Pinpoint the cell where the given text exists, returning its [x, y] midpoint coordinate. 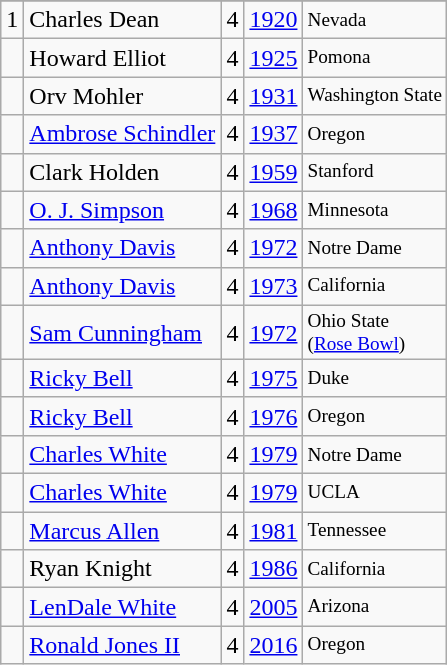
1968 [274, 210]
Stanford [375, 172]
Ryan Knight [122, 569]
Howard Elliot [122, 58]
Pomona [375, 58]
1975 [274, 378]
Nevada [375, 20]
Arizona [375, 607]
1973 [274, 286]
Washington State [375, 96]
Orv Mohler [122, 96]
1 [12, 20]
Ronald Jones II [122, 645]
1981 [274, 531]
O. J. Simpson [122, 210]
1976 [274, 416]
Ambrose Schindler [122, 134]
Charles Dean [122, 20]
Sam Cunningham [122, 332]
Duke [375, 378]
1959 [274, 172]
1986 [274, 569]
LenDale White [122, 607]
Minnesota [375, 210]
UCLA [375, 493]
Clark Holden [122, 172]
Marcus Allen [122, 531]
1931 [274, 96]
Ohio State(Rose Bowl) [375, 332]
1937 [274, 134]
2005 [274, 607]
1920 [274, 20]
2016 [274, 645]
Tennessee [375, 531]
1925 [274, 58]
